Extract the (x, y) coordinate from the center of the cell holding the provided text.  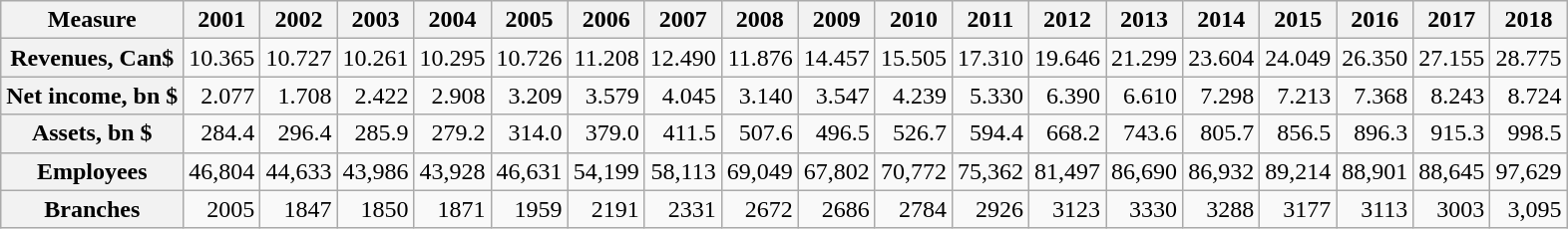
2008 (760, 20)
11.876 (760, 58)
89,214 (1299, 171)
75,362 (989, 171)
2013 (1145, 20)
279.2 (453, 133)
915.3 (1452, 133)
379.0 (606, 133)
2009 (836, 20)
2.077 (221, 96)
2672 (760, 209)
296.4 (299, 133)
97,629 (1528, 171)
998.5 (1528, 133)
2015 (1299, 20)
10.365 (221, 58)
19.646 (1067, 58)
2003 (375, 20)
3.140 (760, 96)
27.155 (1452, 58)
10.727 (299, 58)
21.299 (1145, 58)
284.4 (221, 133)
Measure (92, 20)
2018 (1528, 20)
285.9 (375, 133)
44,633 (299, 171)
3,095 (1528, 209)
Branches (92, 209)
7.213 (1299, 96)
3288 (1221, 209)
15.505 (914, 58)
2784 (914, 209)
2011 (989, 20)
3330 (1145, 209)
1871 (453, 209)
2.422 (375, 96)
7.298 (1221, 96)
4.239 (914, 96)
Revenues, Can$ (92, 58)
46,804 (221, 171)
58,113 (682, 171)
496.5 (836, 133)
2926 (989, 209)
3113 (1374, 209)
1850 (375, 209)
28.775 (1528, 58)
1.708 (299, 96)
1847 (299, 209)
Assets, bn $ (92, 133)
69,049 (760, 171)
507.6 (760, 133)
10.726 (529, 58)
526.7 (914, 133)
3123 (1067, 209)
46,631 (529, 171)
2007 (682, 20)
1959 (529, 209)
2331 (682, 209)
12.490 (682, 58)
2004 (453, 20)
81,497 (1067, 171)
5.330 (989, 96)
3003 (1452, 209)
856.5 (1299, 133)
2191 (606, 209)
86,690 (1145, 171)
88,645 (1452, 171)
2006 (606, 20)
411.5 (682, 133)
2.908 (453, 96)
896.3 (1374, 133)
805.7 (1221, 133)
314.0 (529, 133)
2017 (1452, 20)
24.049 (1299, 58)
2010 (914, 20)
668.2 (1067, 133)
Employees (92, 171)
14.457 (836, 58)
6.610 (1145, 96)
54,199 (606, 171)
23.604 (1221, 58)
11.208 (606, 58)
70,772 (914, 171)
67,802 (836, 171)
743.6 (1145, 133)
7.368 (1374, 96)
Net income, bn $ (92, 96)
594.4 (989, 133)
4.045 (682, 96)
2002 (299, 20)
26.350 (1374, 58)
2686 (836, 209)
88,901 (1374, 171)
2014 (1221, 20)
6.390 (1067, 96)
3.579 (606, 96)
43,986 (375, 171)
3.547 (836, 96)
43,928 (453, 171)
2001 (221, 20)
3177 (1299, 209)
8.724 (1528, 96)
17.310 (989, 58)
3.209 (529, 96)
10.295 (453, 58)
2016 (1374, 20)
8.243 (1452, 96)
86,932 (1221, 171)
2012 (1067, 20)
10.261 (375, 58)
